Capture the cell that displays the provided text and extract its (X, Y) central coordinate. 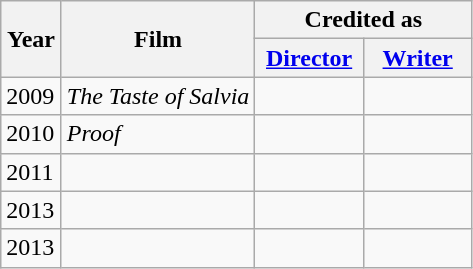
Director (310, 58)
Proof (158, 134)
Film (158, 39)
Credited as (364, 20)
2009 (32, 96)
The Taste of Salvia (158, 96)
2011 (32, 172)
Year (32, 39)
2010 (32, 134)
Writer (418, 58)
